Pinpoint the cell where the given text exists, returning its [X, Y] midpoint coordinate. 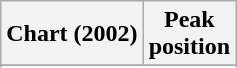
Peakposition [189, 34]
Chart (2002) [72, 34]
